Return the [X, Y] coordinate for the center point of the cell that contains the specified text.  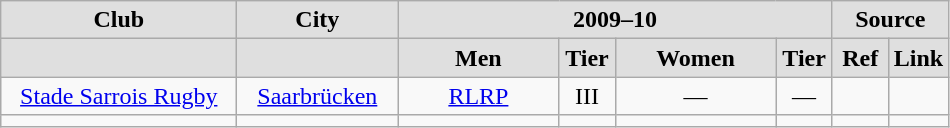
Source [890, 20]
Link [918, 58]
2009–10 [615, 20]
Saarbrücken [318, 96]
RLRP [478, 96]
Women [696, 58]
City [318, 20]
Ref [860, 58]
Club [119, 20]
III [587, 96]
Men [478, 58]
Stade Sarrois Rugby [119, 96]
